Return the (X, Y) coordinate for the center point of the cell that contains the specified text.  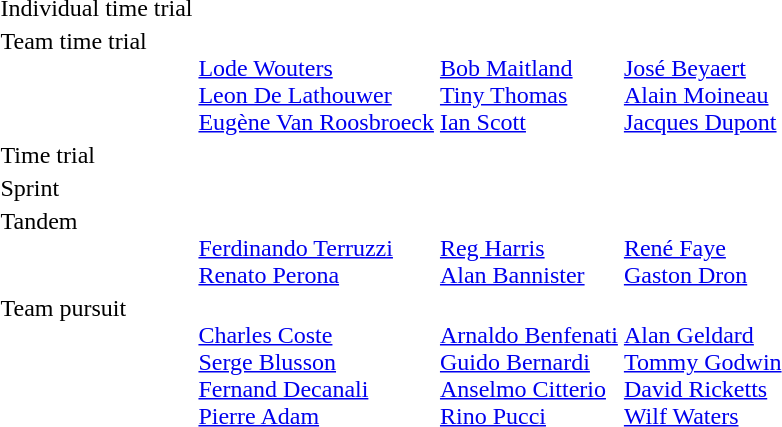
Reg HarrisAlan Bannister (528, 248)
Lode Wouters Leon De Lathouwer Eugène Van Roosbroeck (316, 82)
Ferdinando TerruzziRenato Perona (316, 248)
Bob Maitland Tiny Thomas Ian Scott (528, 82)
